Provide the (x, y) coordinate of the cell's center where the given text is located.  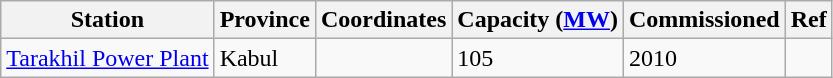
Coordinates (383, 20)
Ref (808, 20)
Province (264, 20)
Commissioned (704, 20)
2010 (704, 58)
Capacity (MW) (538, 20)
Station (108, 20)
Tarakhil Power Plant (108, 58)
Kabul (264, 58)
105 (538, 58)
